Determine the (X, Y) coordinate at the center of the cell enclosing the given text.  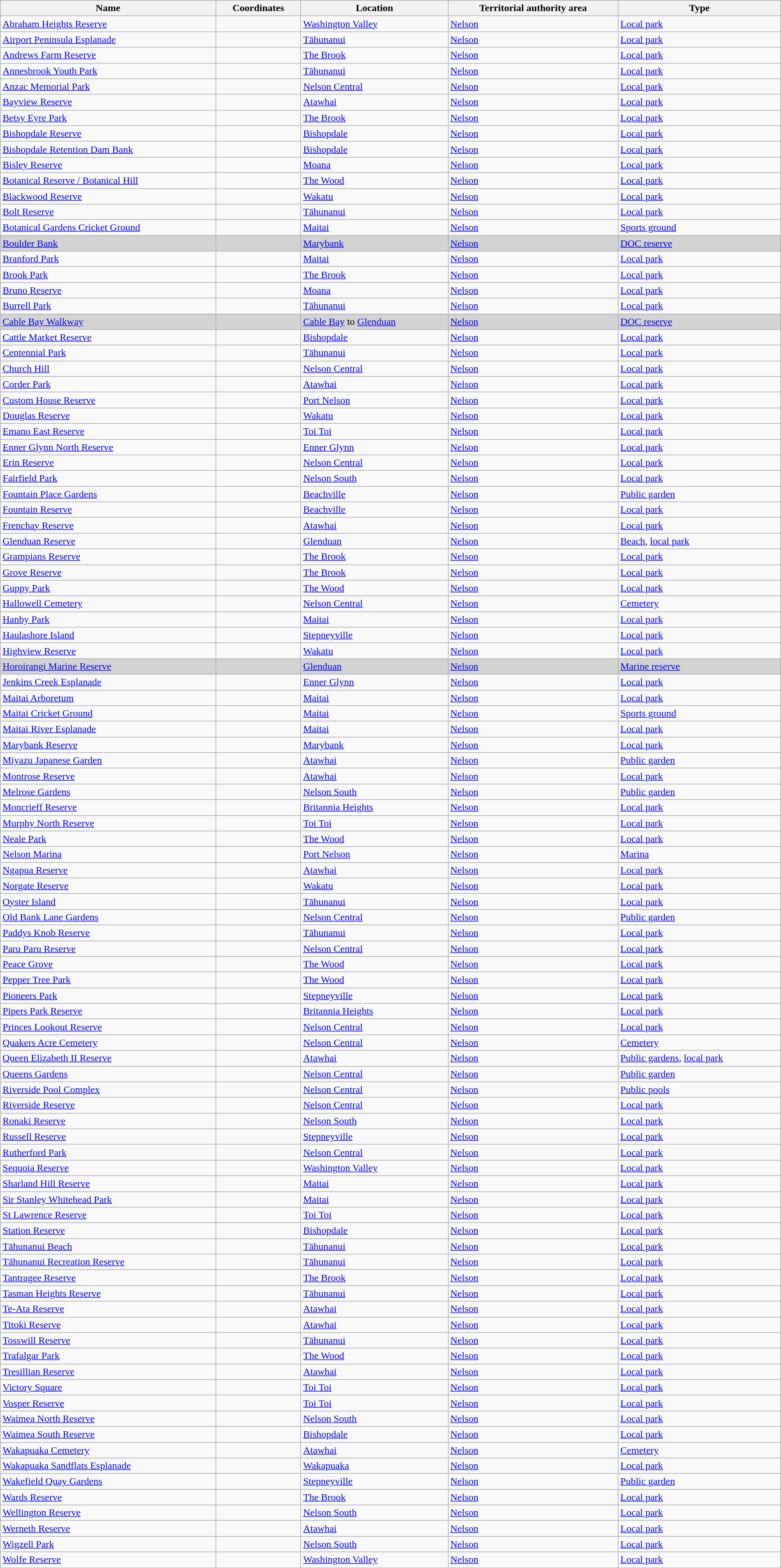
Hanby Park (108, 619)
Wigzell Park (108, 1544)
Pioneers Park (108, 996)
Victory Square (108, 1387)
Ngapua Reserve (108, 870)
Queens Gardens (108, 1074)
Tasman Heights Reserve (108, 1293)
Type (699, 8)
Miyazu Japanese Garden (108, 761)
Fountain Reserve (108, 510)
Douglas Reserve (108, 415)
Betsy Eyre Park (108, 118)
Haulashore Island (108, 635)
Marina (699, 854)
Sharland Hill Reserve (108, 1183)
Maitai Arboretum (108, 698)
Boulder Bank (108, 243)
Glenduan Reserve (108, 541)
Te-Ata Reserve (108, 1309)
Centennial Park (108, 353)
Tāhunanui Recreation Reserve (108, 1262)
Airport Peninsula Esplanade (108, 40)
Queen Elizabeth II Reserve (108, 1058)
St Lawrence Reserve (108, 1215)
Pepper Tree Park (108, 980)
Marybank Reserve (108, 745)
Wakapuaka Sandflats Esplanade (108, 1466)
Annesbrook Youth Park (108, 71)
Botanical Reserve / Botanical Hill (108, 180)
Church Hill (108, 369)
Russell Reserve (108, 1136)
Bishopdale Reserve (108, 133)
Riverside Pool Complex (108, 1090)
Location (374, 8)
Murphy North Reserve (108, 823)
Hallowell Cemetery (108, 604)
Trafalgar Park (108, 1356)
Fountain Place Gardens (108, 494)
Custom House Reserve (108, 400)
Beach, local park (699, 541)
Bruno Reserve (108, 290)
Horoirangi Marine Reserve (108, 666)
Wards Reserve (108, 1497)
Paru Paru Reserve (108, 948)
Peace Grove (108, 964)
Cable Bay Walkway (108, 322)
Name (108, 8)
Anzac Memorial Park (108, 86)
Paddys Knob Reserve (108, 933)
Bishopdale Retention Dam Bank (108, 149)
Brook Park (108, 275)
Public gardens, local park (699, 1058)
Blackwood Reserve (108, 196)
Princes Lookout Reserve (108, 1027)
Old Bank Lane Gardens (108, 917)
Coordinates (259, 8)
Andrews Farm Reserve (108, 55)
Branford Park (108, 259)
Maitai Cricket Ground (108, 714)
Wakefield Quay Gardens (108, 1482)
Emano East Reserve (108, 431)
Fairfield Park (108, 478)
Pipers Park Reserve (108, 1011)
Waimea South Reserve (108, 1434)
Tantragee Reserve (108, 1278)
Tosswill Reserve (108, 1340)
Cattle Market Reserve (108, 337)
Grove Reserve (108, 572)
Werneth Reserve (108, 1528)
Tāhunanui Beach (108, 1246)
Erin Reserve (108, 463)
Sequoia Reserve (108, 1168)
Quakers Acre Cemetery (108, 1043)
Moncrieff Reserve (108, 807)
Grampians Reserve (108, 557)
Guppy Park (108, 588)
Marine reserve (699, 666)
Titoki Reserve (108, 1325)
Botanical Gardens Cricket Ground (108, 228)
Corder Park (108, 384)
Oyster Island (108, 901)
Waimea North Reserve (108, 1419)
Montrose Reserve (108, 776)
Burrell Park (108, 306)
Bayview Reserve (108, 102)
Norgate Reserve (108, 886)
Wakapuaka (374, 1466)
Territorial authority area (533, 8)
Rutherford Park (108, 1152)
Tresillian Reserve (108, 1372)
Nelson Marina (108, 854)
Neale Park (108, 839)
Abraham Heights Reserve (108, 24)
Wellington Reserve (108, 1513)
Riverside Reserve (108, 1105)
Bisley Reserve (108, 165)
Public pools (699, 1090)
Ronaki Reserve (108, 1121)
Melrose Gardens (108, 792)
Wolfe Reserve (108, 1560)
Vosper Reserve (108, 1403)
Enner Glynn North Reserve (108, 447)
Jenkins Creek Esplanade (108, 682)
Highview Reserve (108, 651)
Sir Stanley Whitehead Park (108, 1199)
Cable Bay to Glenduan (374, 322)
Station Reserve (108, 1231)
Maitai River Esplanade (108, 729)
Wakapuaka Cemetery (108, 1450)
Frenchay Reserve (108, 525)
Bolt Reserve (108, 212)
